Return the [X, Y] coordinate for the center point of the cell that contains the specified text.  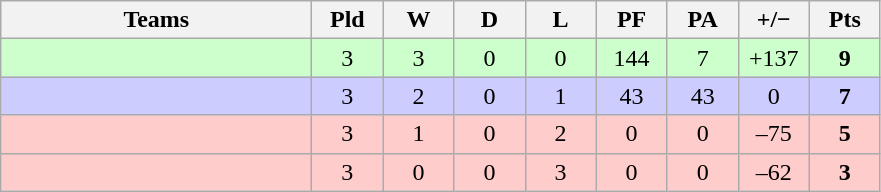
–75 [774, 134]
Pts [844, 20]
+/− [774, 20]
D [490, 20]
5 [844, 134]
L [560, 20]
W [418, 20]
144 [632, 58]
PF [632, 20]
+137 [774, 58]
PA [702, 20]
Pld [348, 20]
Teams [156, 20]
–62 [774, 172]
9 [844, 58]
